Identify which cell holds the provided text, then report its (X, Y) central coordinate. 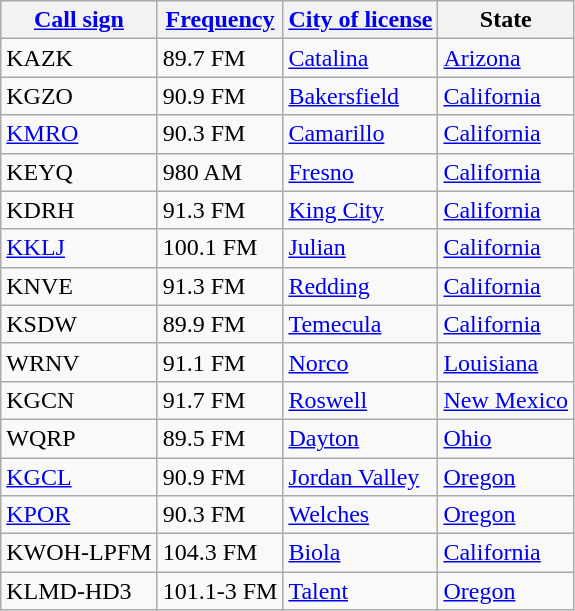
Norco (360, 362)
Talent (360, 591)
89.7 FM (220, 58)
Frequency (220, 20)
89.5 FM (220, 438)
Jordan Valley (360, 477)
Welches (360, 515)
KSDW (79, 324)
KNVE (79, 286)
KDRH (79, 210)
Redding (360, 286)
KPOR (79, 515)
King City (360, 210)
WQRP (79, 438)
91.7 FM (220, 400)
KLMD-HD3 (79, 591)
Fresno (360, 172)
91.1 FM (220, 362)
101.1-3 FM (220, 591)
104.3 FM (220, 553)
100.1 FM (220, 248)
89.9 FM (220, 324)
State (506, 20)
KGZO (79, 96)
Arizona (506, 58)
New Mexico (506, 400)
WRNV (79, 362)
KEYQ (79, 172)
Julian (360, 248)
Louisiana (506, 362)
KAZK (79, 58)
Catalina (360, 58)
Biola (360, 553)
980 AM (220, 172)
Roswell (360, 400)
KWOH-LPFM (79, 553)
Call sign (79, 20)
KKLJ (79, 248)
KMRO (79, 134)
City of license (360, 20)
KGCN (79, 400)
Camarillo (360, 134)
Bakersfield (360, 96)
KGCL (79, 477)
Dayton (360, 438)
Temecula (360, 324)
Ohio (506, 438)
